Provide the (x, y) coordinate of the cell's center where the given text is located.  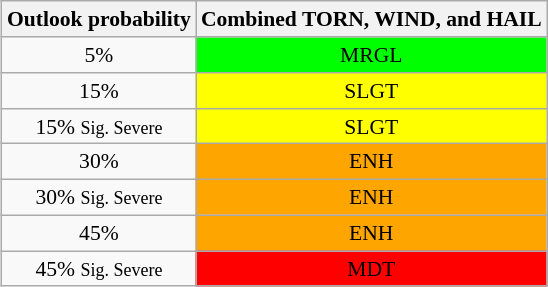
15% Sig. Severe (99, 126)
30% (99, 162)
45% (99, 233)
45% Sig. Severe (99, 269)
MRGL (372, 55)
Combined TORN, WIND, and HAIL (372, 19)
15% (99, 91)
30% Sig. Severe (99, 197)
5% (99, 55)
MDT (372, 269)
Outlook probability (99, 19)
